Output the (x, y) coordinate of the center of the cell containing the given text.  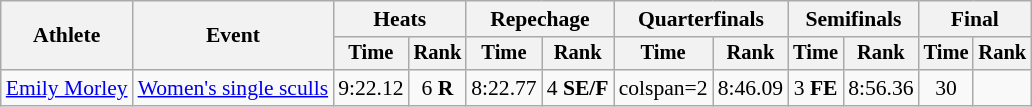
Women's single sculls (234, 88)
Heats (400, 19)
Repechage (540, 19)
Quarterfinals (702, 19)
6 R (438, 88)
Event (234, 36)
30 (946, 88)
Final (975, 19)
Emily Morley (67, 88)
Semifinals (853, 19)
9:22.12 (370, 88)
colspan=2 (664, 88)
8:22.77 (504, 88)
3 FE (816, 88)
8:46.09 (750, 88)
8:56.36 (880, 88)
4 SE/F (578, 88)
Athlete (67, 36)
